Output the [x, y] coordinate of the center of the cell containing the given text.  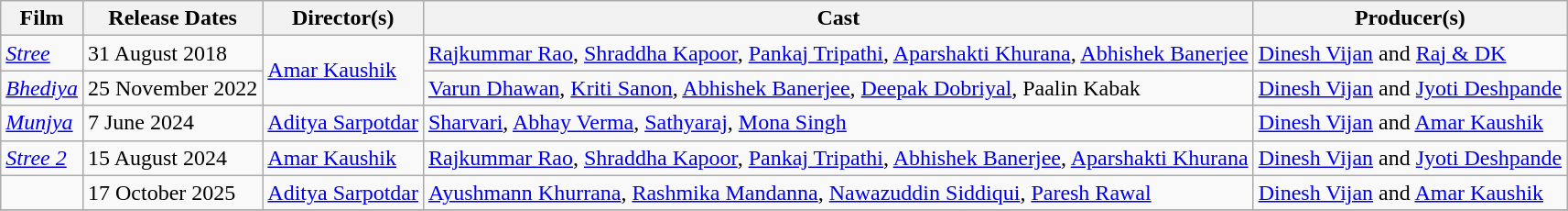
Cast [838, 18]
Ayushmann Khurrana, Rashmika Mandanna, Nawazuddin Siddiqui, Paresh Rawal [838, 193]
7 June 2024 [172, 123]
Director(s) [343, 18]
Release Dates [172, 18]
Stree [42, 53]
Film [42, 18]
Varun Dhawan, Kriti Sanon, Abhishek Banerjee, Deepak Dobriyal, Paalin Kabak [838, 88]
31 August 2018 [172, 53]
Rajkummar Rao, Shraddha Kapoor, Pankaj Tripathi, Abhishek Banerjee, Aparshakti Khurana [838, 158]
Munjya [42, 123]
17 October 2025 [172, 193]
25 November 2022 [172, 88]
Producer(s) [1410, 18]
Sharvari, Abhay Verma, Sathyaraj, Mona Singh [838, 123]
15 August 2024 [172, 158]
Dinesh Vijan and Raj & DK [1410, 53]
Stree 2 [42, 158]
Bhediya [42, 88]
Rajkummar Rao, Shraddha Kapoor, Pankaj Tripathi, Aparshakti Khurana, Abhishek Banerjee [838, 53]
